Locate the cell with the specified text and output its (X, Y) center coordinate. 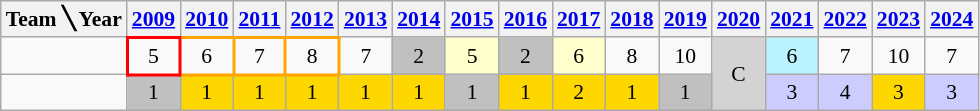
2016 (526, 19)
2012 (312, 19)
2017 (578, 19)
Team ╲ Year (64, 19)
2021 (792, 19)
2023 (898, 19)
2024 (952, 19)
4 (844, 93)
2014 (418, 19)
2020 (738, 19)
2022 (844, 19)
2011 (259, 19)
2013 (366, 19)
2019 (686, 19)
2009 (154, 19)
2010 (206, 19)
2015 (472, 19)
2018 (632, 19)
